Identify which cell holds the provided text, then report its [x, y] central coordinate. 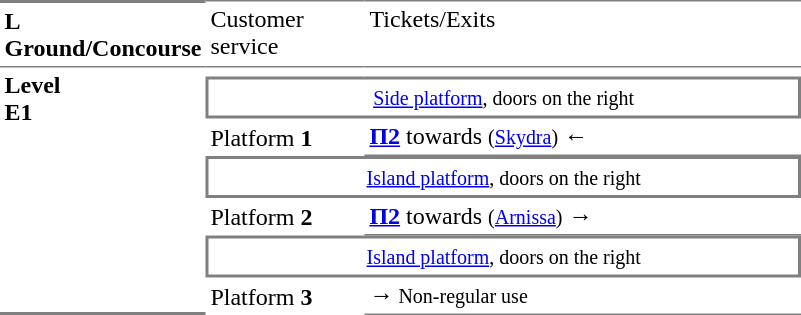
LGround/Concourse [103, 34]
Platform 2 [286, 217]
Customer service [286, 34]
Tickets/Exits [583, 34]
Π2 towards (Skydra) ← [583, 137]
Π2 towards (Arnissa) → [583, 217]
Platform 1 [286, 137]
